Identify which cell holds the provided text, then report its (X, Y) central coordinate. 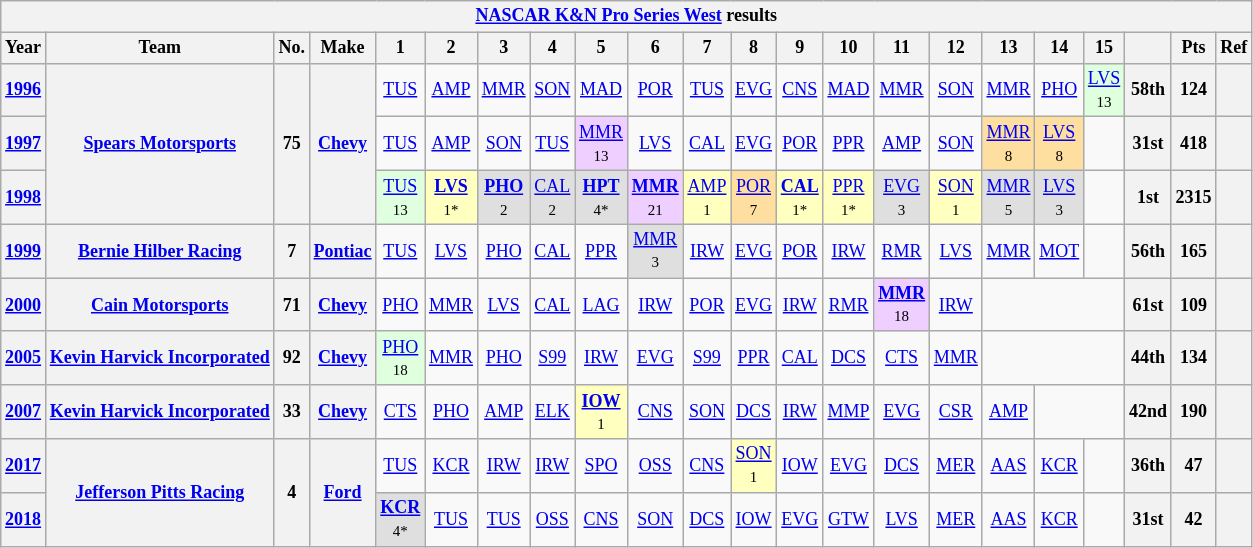
LVS3 (1060, 197)
3 (504, 48)
Jefferson Pitts Racing (160, 492)
1999 (24, 251)
NASCAR K&N Pro Series West results (626, 16)
CAL2 (552, 197)
LVS13 (1104, 90)
13 (1008, 48)
LVS8 (1060, 144)
5 (602, 48)
56th (1148, 251)
Ford (342, 492)
EVG3 (902, 197)
12 (956, 48)
No. (292, 48)
2018 (24, 519)
Cain Motorsports (160, 305)
HPT4* (602, 197)
2315 (1194, 197)
MMR13 (602, 144)
2007 (24, 412)
IOW1 (602, 412)
Pontiac (342, 251)
58th (1148, 90)
LVS1* (452, 197)
Make (342, 48)
PHO2 (504, 197)
61st (1148, 305)
GTW (848, 519)
Spears Motorsports (160, 144)
9 (800, 48)
75 (292, 144)
ELK (552, 412)
36th (1148, 466)
165 (1194, 251)
MMR5 (1008, 197)
6 (655, 48)
KCR4* (400, 519)
MMR21 (655, 197)
15 (1104, 48)
LAG (602, 305)
33 (292, 412)
POR7 (754, 197)
42 (1194, 519)
1996 (24, 90)
1 (400, 48)
PPR1* (848, 197)
71 (292, 305)
44th (1148, 358)
124 (1194, 90)
Pts (1194, 48)
MMR18 (902, 305)
10 (848, 48)
8 (754, 48)
MMR8 (1008, 144)
CSR (956, 412)
Year (24, 48)
109 (1194, 305)
47 (1194, 466)
190 (1194, 412)
Ref (1234, 48)
MOT (1060, 251)
11 (902, 48)
2000 (24, 305)
2 (452, 48)
92 (292, 358)
Team (160, 48)
42nd (1148, 412)
134 (1194, 358)
MMR3 (655, 251)
1998 (24, 197)
1997 (24, 144)
Bernie Hilber Racing (160, 251)
CAL1* (800, 197)
2017 (24, 466)
TUS13 (400, 197)
AMP1 (707, 197)
1st (1148, 197)
14 (1060, 48)
SPO (602, 466)
2005 (24, 358)
PHO18 (400, 358)
MMP (848, 412)
418 (1194, 144)
